Pinpoint the cell where the given text exists, returning its [x, y] midpoint coordinate. 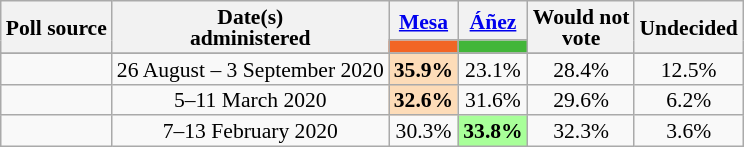
Poll source [56, 27]
26 August – 3 September 2020 [250, 68]
Undecided [688, 27]
29.6% [582, 100]
33.8% [492, 132]
12.5% [688, 68]
31.6% [492, 100]
35.9% [424, 68]
Mesa [424, 20]
5–11 March 2020 [250, 100]
32.6% [424, 100]
32.3% [582, 132]
7–13 February 2020 [250, 132]
28.4% [582, 68]
Áñez [492, 20]
Would notvote [582, 27]
30.3% [424, 132]
3.6% [688, 132]
23.1% [492, 68]
6.2% [688, 100]
Date(s)administered [250, 27]
